Identify which cell holds the provided text, then report its (X, Y) central coordinate. 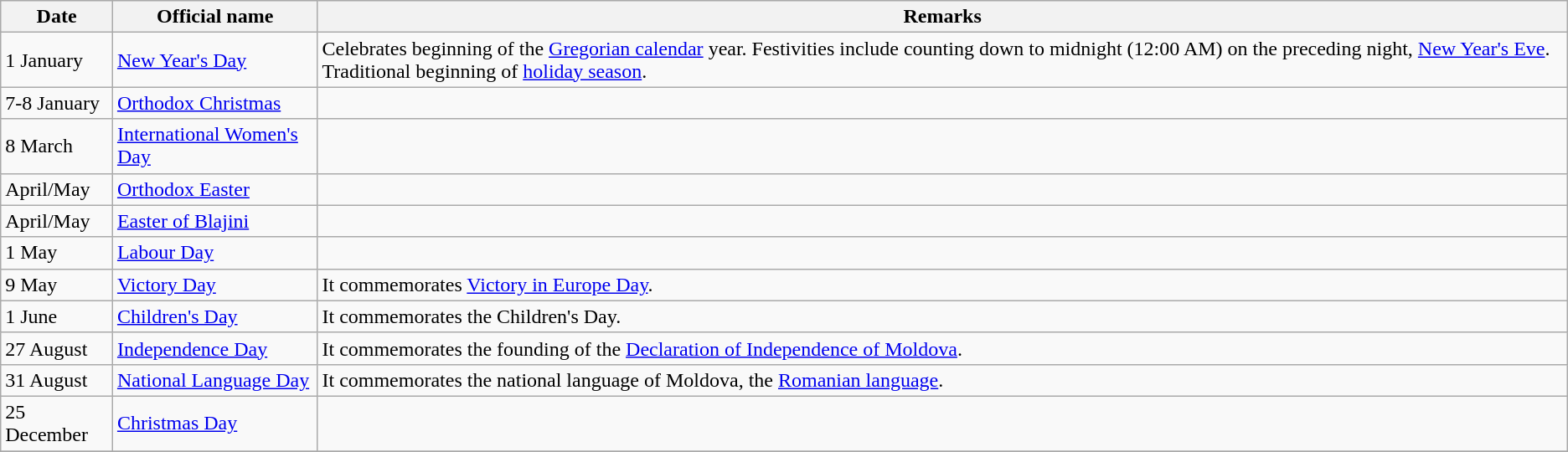
9 May (57, 285)
7-8 January (57, 103)
Orthodox Easter (214, 189)
8 March (57, 146)
It commemorates Victory in Europe Day. (942, 285)
National Language Day (214, 380)
Children's Day (214, 316)
It commemorates the Children's Day. (942, 316)
27 August (57, 348)
Christmas Day (214, 424)
International Women's Day (214, 146)
Independence Day (214, 348)
1 May (57, 253)
Date (57, 17)
25 December (57, 424)
Remarks (942, 17)
Labour Day (214, 253)
Orthodox Christmas (214, 103)
1 January (57, 60)
Official name (214, 17)
New Year's Day (214, 60)
It commemorates the founding of the Declaration of Independence of Moldova. (942, 348)
It commemorates the national language of Moldova, the Romanian language. (942, 380)
31 August (57, 380)
Easter of Blajini (214, 221)
1 June (57, 316)
Victory Day (214, 285)
